Determine the (x, y) coordinate at the center of the cell enclosing the given text.  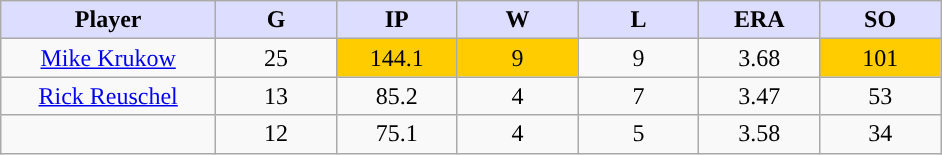
W (518, 20)
3.47 (760, 96)
53 (880, 96)
85.2 (396, 96)
101 (880, 58)
Player (108, 20)
5 (638, 134)
144.1 (396, 58)
SO (880, 20)
13 (276, 96)
G (276, 20)
IP (396, 20)
L (638, 20)
12 (276, 134)
Mike Krukow (108, 58)
7 (638, 96)
34 (880, 134)
25 (276, 58)
75.1 (396, 134)
3.68 (760, 58)
ERA (760, 20)
3.58 (760, 134)
Rick Reuschel (108, 96)
